Return [X, Y] of the center of cell containing provided text 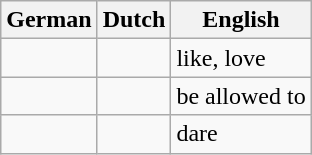
be allowed to [241, 96]
German [49, 20]
dare [241, 134]
Dutch [134, 20]
like, love [241, 58]
English [241, 20]
